Return the [x, y] coordinate for the center point of the cell that contains the specified text.  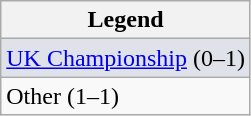
UK Championship (0–1) [126, 58]
Other (1–1) [126, 96]
Legend [126, 20]
